Return (x, y) of the center of cell containing provided text 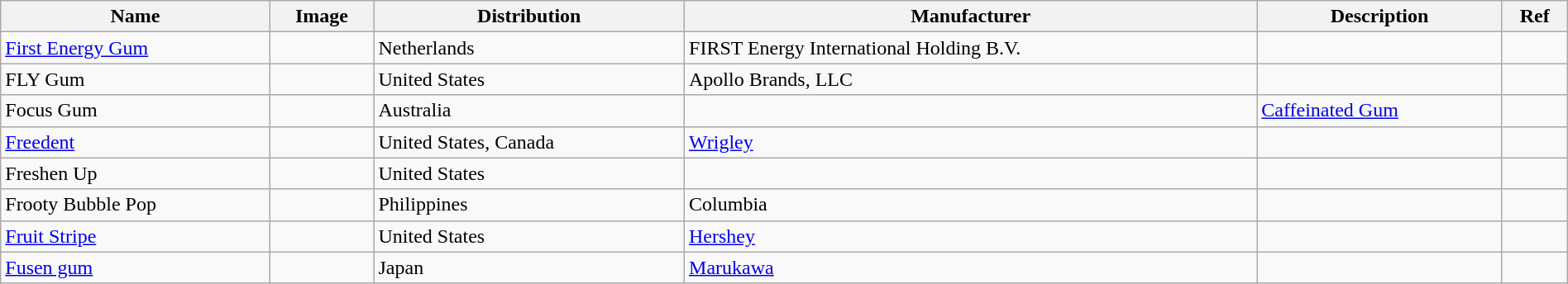
Caffeinated Gum (1379, 111)
FIRST Energy International Holding B.V. (971, 48)
Image (322, 17)
Freshen Up (136, 173)
Wrigley (971, 142)
Distribution (529, 17)
Freedent (136, 142)
Frooty Bubble Pop (136, 205)
Manufacturer (971, 17)
Focus Gum (136, 111)
Netherlands (529, 48)
Ref (1535, 17)
First Energy Gum (136, 48)
Fusen gum (136, 267)
FLY Gum (136, 79)
Fruit Stripe (136, 236)
Description (1379, 17)
Hershey (971, 236)
Columbia (971, 205)
Australia (529, 111)
Name (136, 17)
Japan (529, 267)
Marukawa (971, 267)
Philippines (529, 205)
United States, Canada (529, 142)
Apollo Brands, LLC (971, 79)
